Extract the (X, Y) coordinate from the center of the cell holding the provided text.  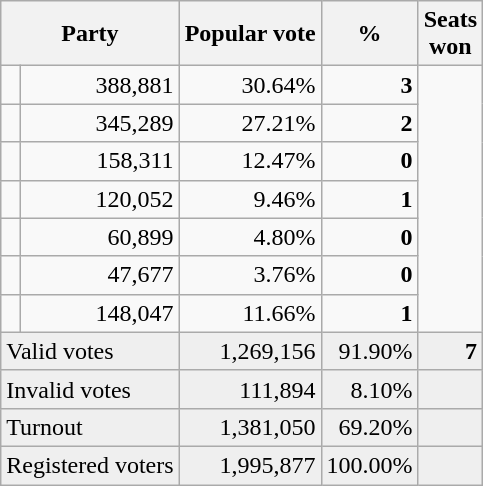
3.76% (250, 275)
Popular vote (250, 34)
Valid votes (90, 351)
12.47% (250, 161)
Registered voters (90, 465)
1,269,156 (250, 351)
3 (370, 85)
11.66% (250, 313)
100.00% (370, 465)
1,381,050 (250, 427)
345,289 (100, 123)
30.64% (250, 85)
69.20% (370, 427)
148,047 (100, 313)
27.21% (250, 123)
2 (370, 123)
388,881 (100, 85)
60,899 (100, 237)
47,677 (100, 275)
Party (90, 34)
120,052 (100, 199)
Seatswon (450, 34)
4.80% (250, 237)
Turnout (90, 427)
158,311 (100, 161)
91.90% (370, 351)
Invalid votes (90, 389)
% (370, 34)
1,995,877 (250, 465)
8.10% (370, 389)
7 (450, 351)
9.46% (250, 199)
111,894 (250, 389)
